Locate the cell with the specified text and output its (x, y) center coordinate. 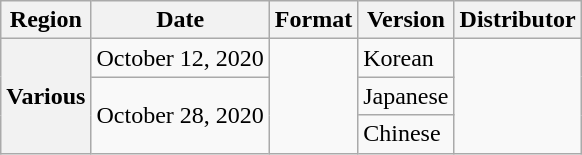
October 28, 2020 (180, 115)
Region (46, 20)
Format (313, 20)
October 12, 2020 (180, 58)
Date (180, 20)
Various (46, 96)
Version (406, 20)
Japanese (406, 96)
Chinese (406, 134)
Distributor (518, 20)
Korean (406, 58)
